Find where the given text appears and provide that cell's center as [x, y] coordinate. 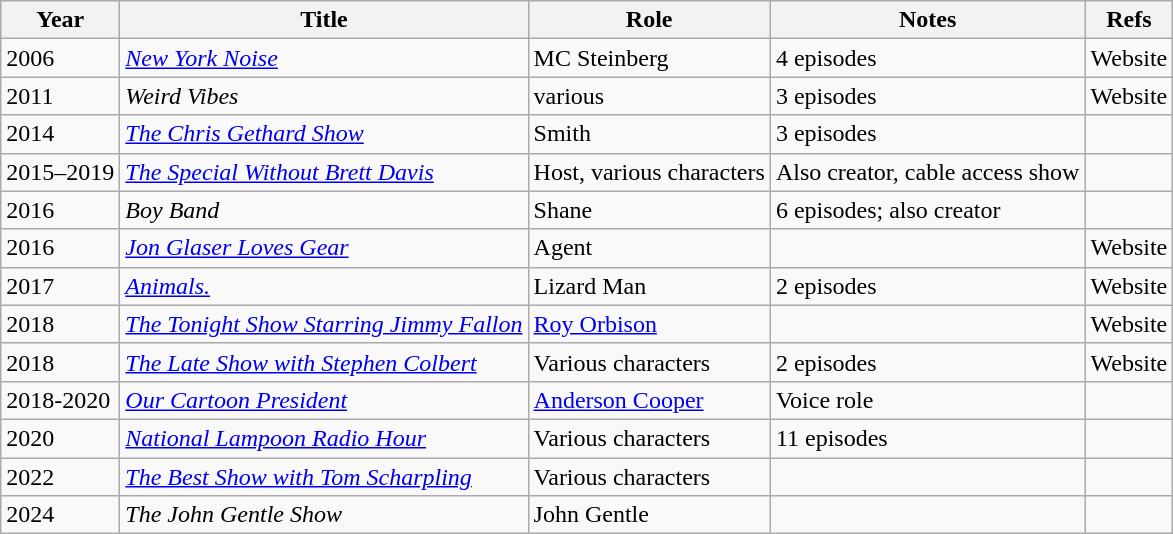
The Tonight Show Starring Jimmy Fallon [324, 324]
various [649, 96]
6 episodes; also creator [928, 210]
Anderson Cooper [649, 400]
2024 [60, 515]
Role [649, 20]
Weird Vibes [324, 96]
The Chris Gethard Show [324, 134]
Smith [649, 134]
MC Steinberg [649, 58]
Host, various characters [649, 172]
2006 [60, 58]
4 episodes [928, 58]
The Special Without Brett Davis [324, 172]
Boy Band [324, 210]
New York Noise [324, 58]
Also creator, cable access show [928, 172]
Animals. [324, 286]
Title [324, 20]
2015–2019 [60, 172]
Agent [649, 248]
The Best Show with Tom Scharpling [324, 477]
The Late Show with Stephen Colbert [324, 362]
2014 [60, 134]
Refs [1129, 20]
2011 [60, 96]
Shane [649, 210]
National Lampoon Radio Hour [324, 438]
Notes [928, 20]
2018-2020 [60, 400]
Year [60, 20]
Voice role [928, 400]
Our Cartoon President [324, 400]
Roy Orbison [649, 324]
11 episodes [928, 438]
The John Gentle Show [324, 515]
Jon Glaser Loves Gear [324, 248]
2020 [60, 438]
2022 [60, 477]
Lizard Man [649, 286]
John Gentle [649, 515]
2017 [60, 286]
